Find where the given text appears and provide that cell's center as (X, Y) coordinate. 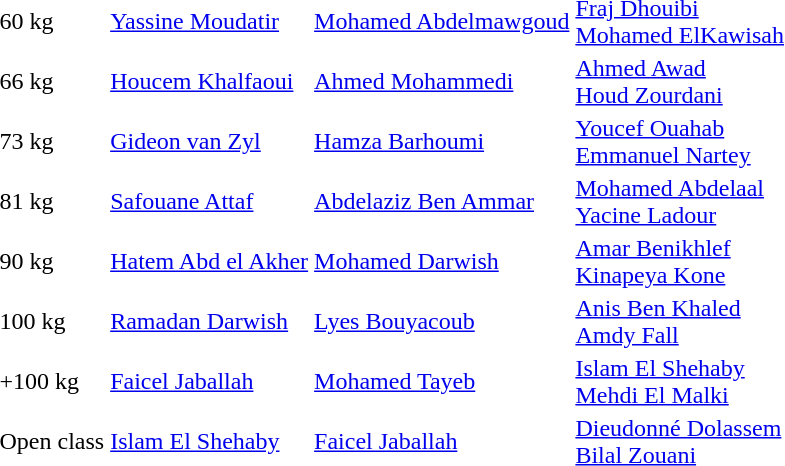
Mohamed Darwish (442, 262)
Mohamed Tayeb (442, 382)
Lyes Bouyacoub (442, 322)
Faicel Jaballah (210, 382)
Hatem Abd el Akher (210, 262)
Hamza Barhoumi (442, 142)
Abdelaziz Ben Ammar (442, 202)
Houcem Khalfaoui (210, 82)
Ramadan Darwish (210, 322)
Gideon van Zyl (210, 142)
Safouane Attaf (210, 202)
Ahmed Mohammedi (442, 82)
